Search for the cell housing the specified text and yield its (X, Y) center coordinate. 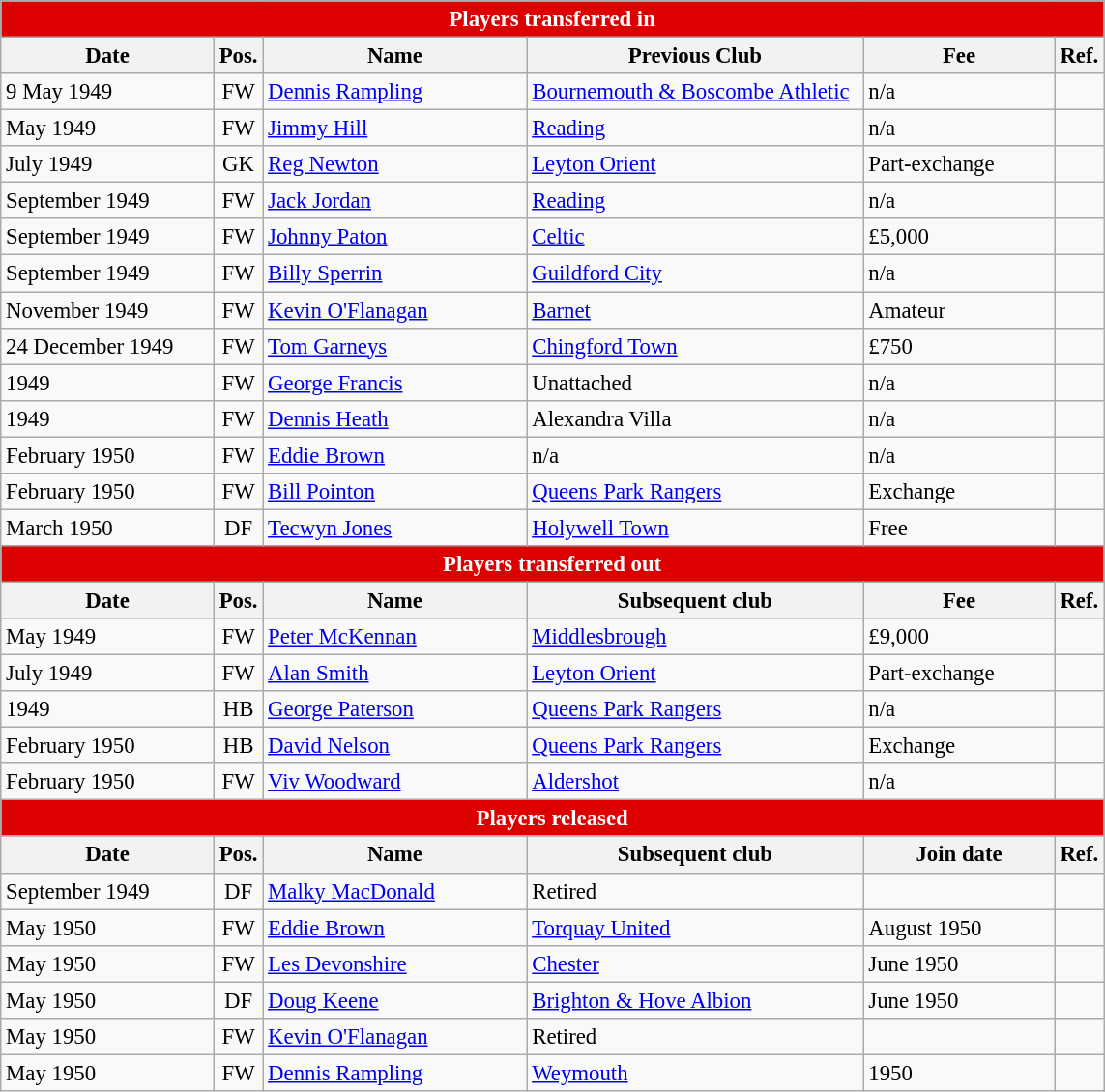
Jimmy Hill (394, 129)
Holywell Town (695, 528)
August 1950 (959, 928)
Dennis Heath (394, 418)
Doug Keene (394, 1000)
Jack Jordan (394, 201)
24 December 1949 (108, 346)
Weymouth (695, 1073)
Tecwyn Jones (394, 528)
David Nelson (394, 746)
Peter McKennan (394, 637)
Bournemouth & Boscombe Athletic (695, 92)
Viv Woodward (394, 782)
Johnny Paton (394, 237)
Players released (553, 819)
Join date (959, 855)
Guildford City (695, 273)
March 1950 (108, 528)
Brighton & Hove Albion (695, 1000)
Celtic (695, 237)
Chingford Town (695, 346)
George Paterson (394, 709)
Torquay United (695, 928)
Aldershot (695, 782)
Chester (695, 963)
Barnet (695, 310)
£5,000 (959, 237)
Les Devonshire (394, 963)
Previous Club (695, 56)
Amateur (959, 310)
Players transferred out (553, 564)
Malky MacDonald (394, 891)
Tom Garneys (394, 346)
November 1949 (108, 310)
£9,000 (959, 637)
Billy Sperrin (394, 273)
George Francis (394, 383)
9 May 1949 (108, 92)
Free (959, 528)
Reg Newton (394, 164)
Unattached (695, 383)
£750 (959, 346)
Alexandra Villa (695, 418)
Middlesbrough (695, 637)
1950 (959, 1073)
Bill Pointon (394, 492)
GK (238, 164)
Alan Smith (394, 674)
Players transferred in (553, 19)
